Extract the (x, y) coordinate from the center of the cell holding the provided text.  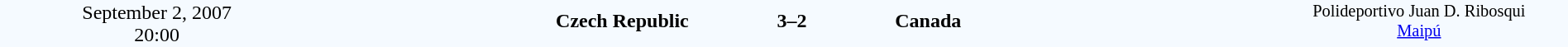
September 2, 200720:00 (157, 23)
3–2 (791, 21)
Czech Republic (501, 21)
Polideportivo Juan D. RibosquiMaipú (1419, 23)
Canada (1082, 21)
